Extract the (x, y) coordinate from the center of the cell holding the provided text.  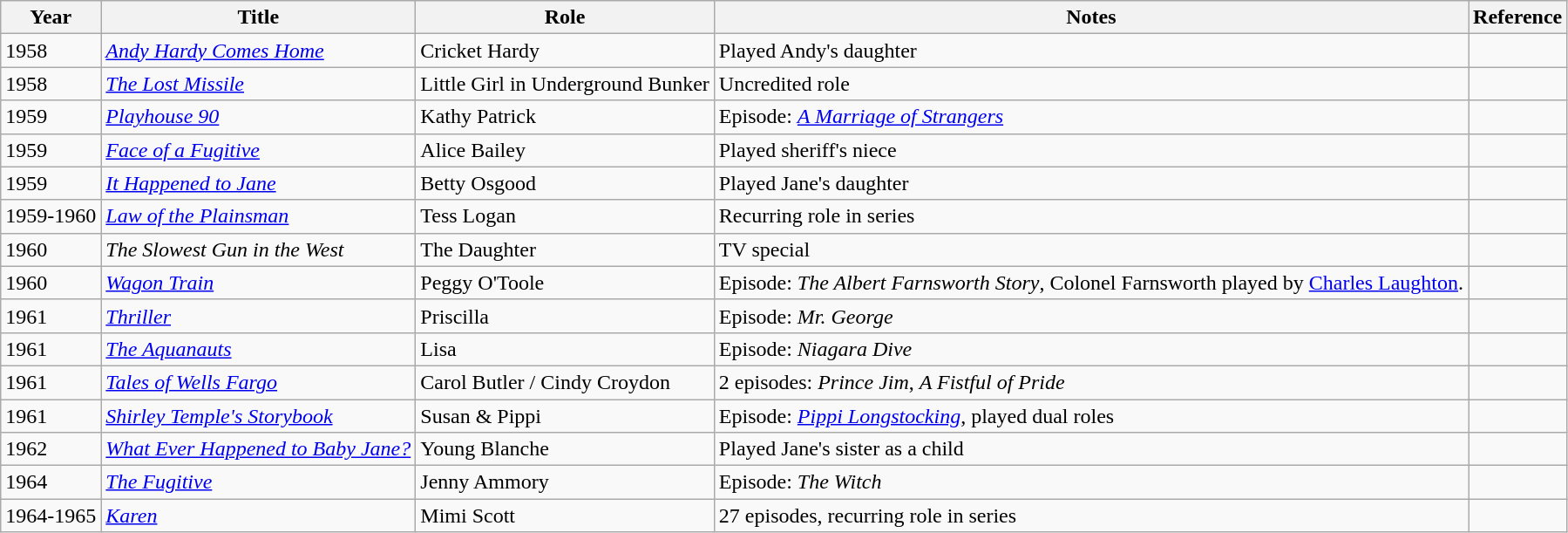
Tess Logan (565, 216)
Little Girl in Underground Bunker (565, 84)
Mimi Scott (565, 516)
Reference (1518, 17)
Year (51, 17)
What Ever Happened to Baby Jane? (258, 449)
The Daughter (565, 249)
Notes (1091, 17)
Young Blanche (565, 449)
TV special (1091, 249)
Episode: Pippi Longstocking, played dual roles (1091, 416)
Carol Butler / Cindy Croydon (565, 382)
Tales of Wells Fargo (258, 382)
The Slowest Gun in the West (258, 249)
The Aquanauts (258, 349)
Episode: A Marriage of Strangers (1091, 117)
1959-1960 (51, 216)
The Lost Missile (258, 84)
Played Jane's daughter (1091, 183)
Alice Bailey (565, 150)
Episode: The Albert Farnsworth Story, Colonel Farnsworth played by Charles Laughton. (1091, 283)
Thriller (258, 316)
Jenny Ammory (565, 482)
The Fugitive (258, 482)
Wagon Train (258, 283)
Susan & Pippi (565, 416)
Title (258, 17)
1964 (51, 482)
Lisa (565, 349)
Peggy O'Toole (565, 283)
Priscilla (565, 316)
Episode: Niagara Dive (1091, 349)
Uncredited role (1091, 84)
It Happened to Jane (258, 183)
Playhouse 90 (258, 117)
Andy Hardy Comes Home (258, 51)
Played Andy's daughter (1091, 51)
Kathy Patrick (565, 117)
Betty Osgood (565, 183)
2 episodes: Prince Jim, A Fistful of Pride (1091, 382)
Karen (258, 516)
Face of a Fugitive (258, 150)
Played sheriff's niece (1091, 150)
Law of the Plainsman (258, 216)
Role (565, 17)
1962 (51, 449)
Recurring role in series (1091, 216)
27 episodes, recurring role in series (1091, 516)
Shirley Temple's Storybook (258, 416)
1964-1965 (51, 516)
Episode: Mr. George (1091, 316)
Played Jane's sister as a child (1091, 449)
Episode: The Witch (1091, 482)
Cricket Hardy (565, 51)
